Return [X, Y] of the center of cell containing provided text 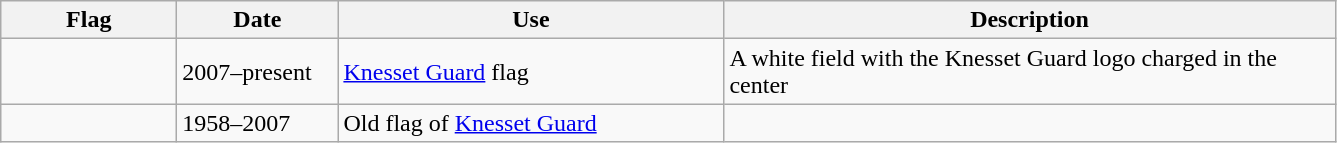
1958–2007 [258, 123]
A white field with the Knesset Guard logo charged in the center [1030, 72]
Old flag of Knesset Guard [531, 123]
Date [258, 20]
Description [1030, 20]
Use [531, 20]
Flag [89, 20]
2007–present [258, 72]
Knesset Guard flag [531, 72]
